Search for the cell housing the specified text and yield its (X, Y) center coordinate. 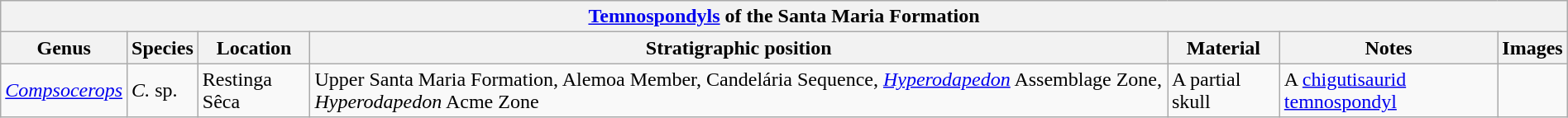
Temnospondyls of the Santa Maria Formation (784, 17)
Upper Santa Maria Formation, Alemoa Member, Candelária Sequence, Hyperodapedon Assemblage Zone, Hyperodapedon Acme Zone (739, 91)
Genus (65, 48)
Compsocerops (65, 91)
A partial skull (1224, 91)
Stratigraphic position (739, 48)
Location (254, 48)
Images (1532, 48)
Restinga Sêca (254, 91)
Material (1224, 48)
C. sp. (163, 91)
A chigutisaurid temnospondyl (1389, 91)
Species (163, 48)
Notes (1389, 48)
